Output the (X, Y) coordinate of the center of the cell containing the given text.  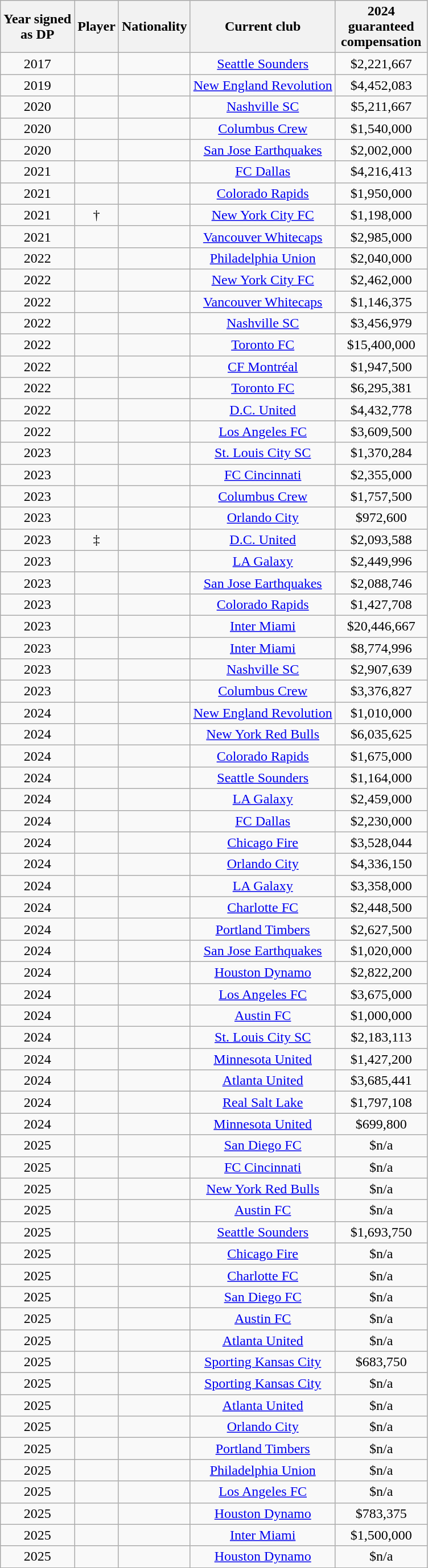
$1,500,000 (381, 1535)
$2,355,000 (381, 475)
$4,432,778 (381, 410)
$1,947,500 (381, 367)
$1,020,000 (381, 951)
$972,600 (381, 518)
$1,693,750 (381, 1232)
$1,427,708 (381, 604)
$2,002,000 (381, 150)
$1,757,500 (381, 496)
$1,540,000 (381, 128)
Player (97, 27)
$1,010,000 (381, 713)
$2,183,113 (381, 1038)
$2,093,588 (381, 540)
$3,685,441 (381, 1081)
$1,950,000 (381, 193)
$4,452,083 (381, 85)
$20,446,667 (381, 626)
CF Montréal (263, 367)
$1,797,108 (381, 1102)
$2,448,500 (381, 907)
$6,295,381 (381, 388)
$1,198,000 (381, 215)
$15,400,000 (381, 345)
$1,164,000 (381, 778)
‡ (97, 540)
$2,822,200 (381, 972)
$3,358,000 (381, 886)
† (97, 215)
$6,035,625 (381, 735)
$683,750 (381, 1362)
$2,985,000 (381, 237)
$2,907,639 (381, 670)
$3,609,500 (381, 432)
2019 (38, 85)
$2,088,746 (381, 583)
$1,000,000 (381, 1016)
$4,216,413 (381, 172)
$3,528,044 (381, 843)
2017 (38, 64)
Year signed as DP (38, 27)
Current club (263, 27)
$2,627,500 (381, 929)
$2,459,000 (381, 799)
Nationality (154, 27)
$5,211,667 (381, 107)
$1,146,375 (381, 302)
$3,456,979 (381, 323)
Real Salt Lake (263, 1102)
$2,221,667 (381, 64)
$2,462,000 (381, 280)
$699,800 (381, 1124)
$3,376,827 (381, 691)
$2,040,000 (381, 258)
$783,375 (381, 1513)
$4,336,150 (381, 864)
2024 guaranteed compensation (381, 27)
$2,230,000 (381, 821)
$1,427,200 (381, 1059)
$2,449,996 (381, 561)
$8,774,996 (381, 648)
$3,675,000 (381, 994)
$1,675,000 (381, 756)
$1,370,284 (381, 453)
